Scan for the cell matching the given text and deliver its [x, y] coordinate at center. 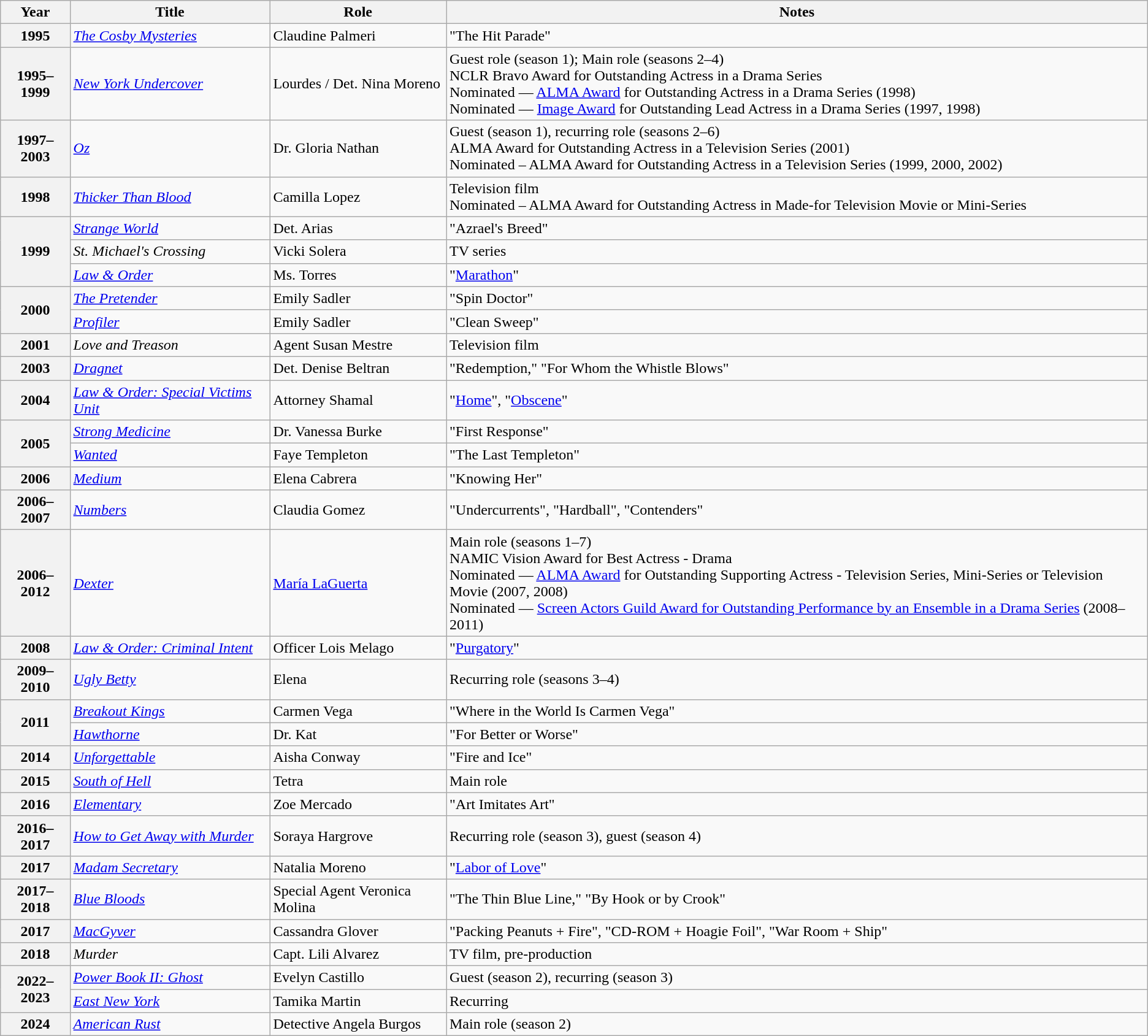
"Purgatory" [797, 648]
2006–2012 [36, 583]
Claudine Palmeri [358, 36]
MacGyver [170, 930]
Recurring role (seasons 3–4) [797, 680]
Law & Order: Special Victims Unit [170, 400]
2016–2017 [36, 835]
2009–2010 [36, 680]
Dr. Kat [358, 734]
Vicki Solera [358, 251]
2018 [36, 954]
"First Response" [797, 432]
East New York [170, 1001]
Profiler [170, 321]
Cassandra Glover [358, 930]
Dr. Gloria Nathan [358, 148]
Carmen Vega [358, 711]
Breakout Kings [170, 711]
Soraya Hargrove [358, 835]
Camilla Lopez [358, 196]
Officer Lois Melago [358, 648]
"Redemption," "For Whom the Whistle Blows" [797, 368]
Elena Cabrera [358, 478]
Lourdes / Det. Nina Moreno [358, 83]
"Spin Doctor" [797, 298]
Unforgettable [170, 758]
Ugly Betty [170, 680]
Notes [797, 12]
2015 [36, 781]
Zoe Mercado [358, 804]
"Packing Peanuts + Fire", "CD-ROM + Hoagie Foil", "War Room + Ship" [797, 930]
Law & Order: Criminal Intent [170, 648]
Dexter [170, 583]
Natalia Moreno [358, 867]
Strange World [170, 228]
Wanted [170, 455]
"Home", "Obscene" [797, 400]
Year [36, 12]
Television film [797, 345]
"Knowing Her" [797, 478]
Det. Denise Beltran [358, 368]
2003 [36, 368]
Ms. Torres [358, 275]
Agent Susan Mestre [358, 345]
Television filmNominated – ALMA Award for Outstanding Actress in Made-for Television Movie or Mini-Series [797, 196]
American Rust [170, 1024]
Recurring [797, 1001]
Faye Templeton [358, 455]
Numbers [170, 510]
"Fire and Ice" [797, 758]
"Marathon" [797, 275]
1995 [36, 36]
Thicker Than Blood [170, 196]
"The Last Templeton" [797, 455]
Special Agent Veronica Molina [358, 899]
2024 [36, 1024]
"Labor of Love" [797, 867]
Power Book II: Ghost [170, 978]
Main role (season 2) [797, 1024]
Medium [170, 478]
1997–2003 [36, 148]
1998 [36, 196]
Tetra [358, 781]
St. Michael's Crossing [170, 251]
1999 [36, 251]
Strong Medicine [170, 432]
Love and Treason [170, 345]
2006–2007 [36, 510]
2005 [36, 443]
Hawthorne [170, 734]
New York Undercover [170, 83]
2014 [36, 758]
Guest (season 2), recurring (season 3) [797, 978]
"The Hit Parade" [797, 36]
Murder [170, 954]
Title [170, 12]
2004 [36, 400]
"The Thin Blue Line," "By Hook or by Crook" [797, 899]
Elementary [170, 804]
Elena [358, 680]
Capt. Lili Alvarez [358, 954]
Main role [797, 781]
Evelyn Castillo [358, 978]
Tamika Martin [358, 1001]
Det. Arias [358, 228]
Attorney Shamal [358, 400]
Madam Secretary [170, 867]
The Cosby Mysteries [170, 36]
"Azrael's Breed" [797, 228]
Oz [170, 148]
Aisha Conway [358, 758]
Role [358, 12]
TV film, pre-production [797, 954]
2000 [36, 310]
2017–2018 [36, 899]
TV series [797, 251]
"Where in the World Is Carmen Vega" [797, 711]
Dragnet [170, 368]
Detective Angela Burgos [358, 1024]
"Clean Sweep" [797, 321]
1995–1999 [36, 83]
How to Get Away with Murder [170, 835]
"For Better or Worse" [797, 734]
Recurring role (season 3), guest (season 4) [797, 835]
The Pretender [170, 298]
2011 [36, 723]
Dr. Vanessa Burke [358, 432]
2008 [36, 648]
Law & Order [170, 275]
"Art Imitates Art" [797, 804]
2001 [36, 345]
2016 [36, 804]
2006 [36, 478]
"Undercurrents", "Hardball", "Contenders" [797, 510]
South of Hell [170, 781]
Claudia Gomez [358, 510]
2022–2023 [36, 989]
Blue Bloods [170, 899]
María LaGuerta [358, 583]
